From the cell containing the given text, extract its center point as [x, y] coordinate. 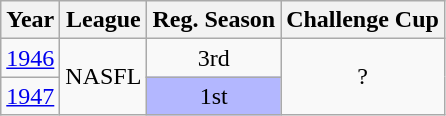
Year [30, 20]
1st [214, 96]
1947 [30, 96]
NASFL [104, 77]
Challenge Cup [363, 20]
3rd [214, 58]
1946 [30, 58]
Reg. Season [214, 20]
League [104, 20]
? [363, 77]
